From the cell containing the given text, extract its center point as (x, y) coordinate. 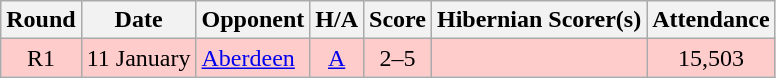
Aberdeen (253, 58)
Hibernian Scorer(s) (538, 20)
Score (398, 20)
11 January (138, 58)
R1 (41, 58)
2–5 (398, 58)
Attendance (711, 20)
15,503 (711, 58)
H/A (337, 20)
Opponent (253, 20)
A (337, 58)
Round (41, 20)
Date (138, 20)
